Search for the cell housing the specified text and yield its (x, y) center coordinate. 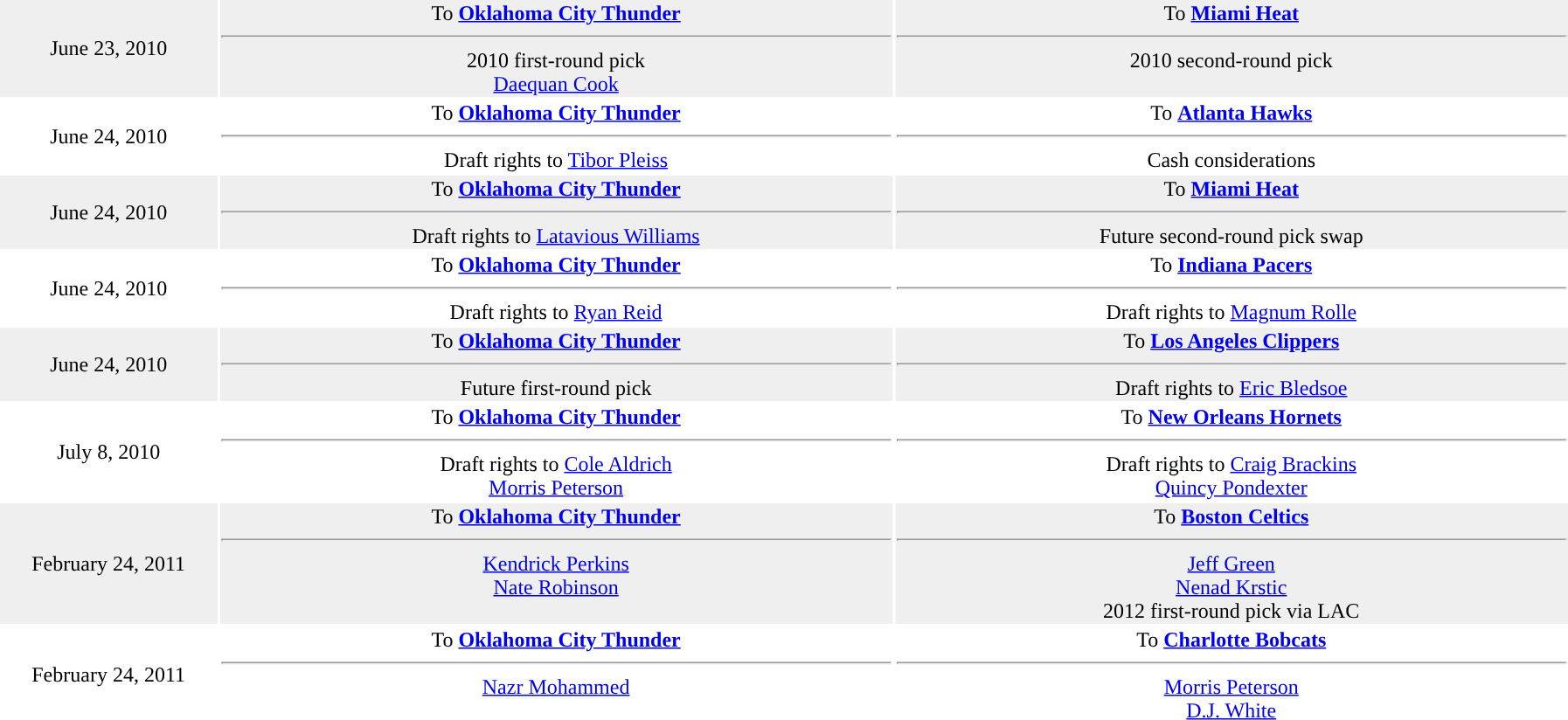
To Boston CelticsJeff GreenNenad Krstic2012 first-round pick via LAC (1232, 564)
To Oklahoma City ThunderDraft rights to Tibor Pleiss (556, 136)
To Oklahoma City ThunderDraft rights to Cole AldrichMorris Peterson (556, 453)
To Indiana PacersDraft rights to Magnum Rolle (1232, 288)
To Atlanta HawksCash considerations (1232, 136)
To Oklahoma City ThunderKendrick PerkinsNate Robinson (556, 564)
To Los Angeles ClippersDraft rights to Eric Bledsoe (1232, 364)
July 8, 2010 (108, 453)
February 24, 2011 (108, 564)
To Oklahoma City ThunderDraft rights to Latavious Williams (556, 212)
To Oklahoma City ThunderDraft rights to Ryan Reid (556, 288)
To New Orleans HornetsDraft rights to Craig BrackinsQuincy Pondexter (1232, 453)
To Oklahoma City Thunder2010 first-round pickDaequan Cook (556, 49)
To Miami HeatFuture second-round pick swap (1232, 212)
June 23, 2010 (108, 49)
To Miami Heat2010 second-round pick (1232, 49)
To Oklahoma City ThunderFuture first-round pick (556, 364)
